Provide the [x, y] coordinate of the cell's center where the given text is located.  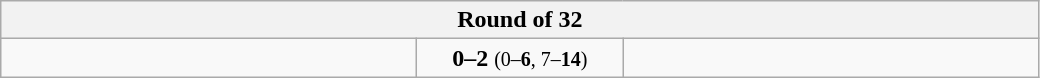
0–2 (0–6, 7–14) [520, 58]
Round of 32 [520, 20]
